Output the [x, y] coordinate of the center of the cell containing the given text.  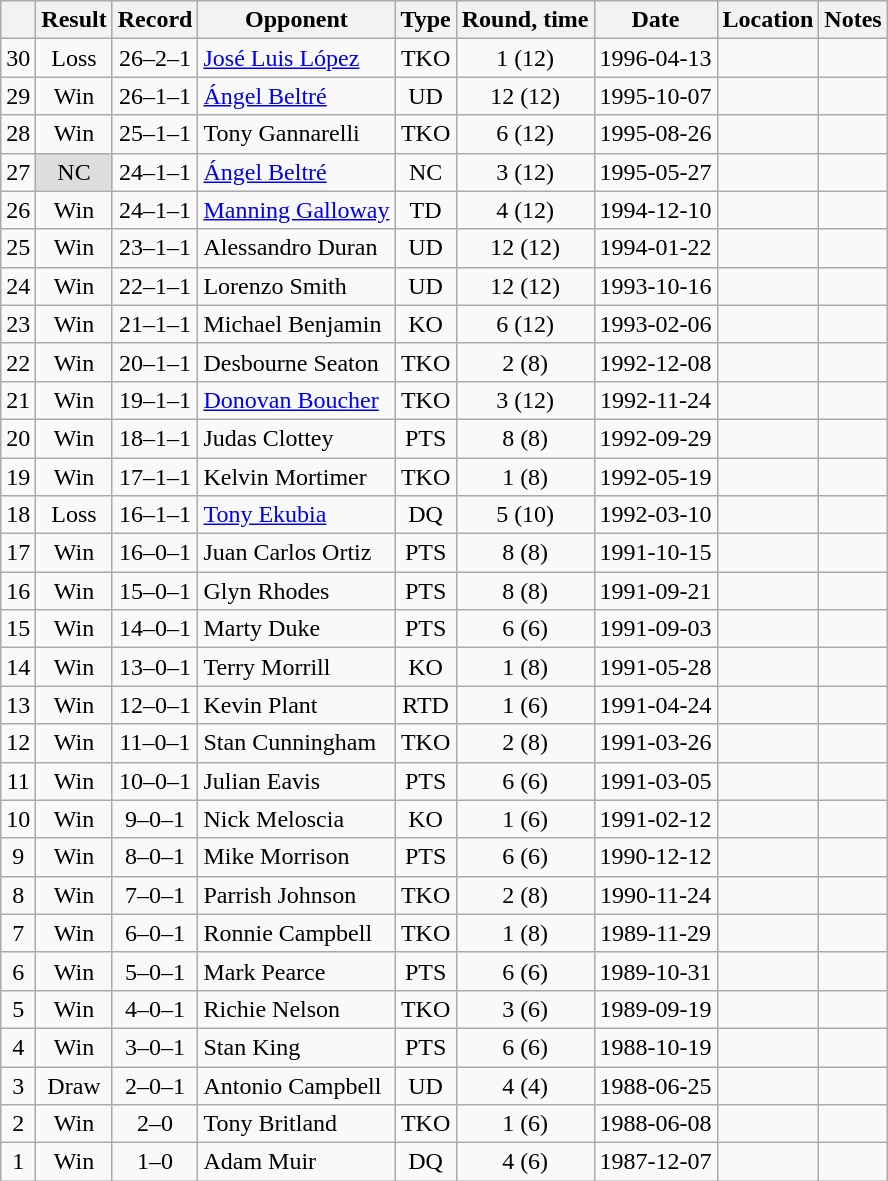
Adam Muir [296, 1162]
15–0–1 [155, 591]
Round, time [525, 20]
5 [18, 1009]
Record [155, 20]
Notes [853, 20]
Stan Cunningham [296, 743]
21 [18, 400]
1992-05-19 [656, 477]
20–1–1 [155, 362]
1989-10-31 [656, 971]
17 [18, 553]
19–1–1 [155, 400]
23 [18, 324]
23–1–1 [155, 248]
9 [18, 857]
4 [18, 1047]
4 (12) [525, 210]
Lorenzo Smith [296, 286]
Draw [74, 1085]
Alessandro Duran [296, 248]
4–0–1 [155, 1009]
Manning Galloway [296, 210]
1 (12) [525, 58]
24 [18, 286]
Donovan Boucher [296, 400]
8–0–1 [155, 857]
22 [18, 362]
Richie Nelson [296, 1009]
13–0–1 [155, 667]
Location [768, 20]
1990-11-24 [656, 895]
Marty Duke [296, 629]
26 [18, 210]
4 (4) [525, 1085]
7 [18, 933]
Antonio Campbell [296, 1085]
18–1–1 [155, 438]
11 [18, 781]
1992-03-10 [656, 515]
22–1–1 [155, 286]
1991-09-21 [656, 591]
6 [18, 971]
21–1–1 [155, 324]
9–0–1 [155, 819]
Type [426, 20]
1988-06-08 [656, 1124]
15 [18, 629]
Desbourne Seaton [296, 362]
4 (6) [525, 1162]
1991-05-28 [656, 667]
16–1–1 [155, 515]
16 [18, 591]
1989-11-29 [656, 933]
2–0–1 [155, 1085]
3 (6) [525, 1009]
Kelvin Mortimer [296, 477]
5 (10) [525, 515]
1994-01-22 [656, 248]
2 [18, 1124]
1993-02-06 [656, 324]
10 [18, 819]
5–0–1 [155, 971]
16–0–1 [155, 553]
29 [18, 96]
1991-03-26 [656, 743]
1989-09-19 [656, 1009]
1995-05-27 [656, 172]
1991-02-12 [656, 819]
Mark Pearce [296, 971]
1994-12-10 [656, 210]
28 [18, 134]
1995-10-07 [656, 96]
1991-04-24 [656, 705]
Opponent [296, 20]
Nick Meloscia [296, 819]
Judas Clottey [296, 438]
Michael Benjamin [296, 324]
14–0–1 [155, 629]
1996-04-13 [656, 58]
1992-09-29 [656, 438]
20 [18, 438]
TD [426, 210]
1991-03-05 [656, 781]
Result [74, 20]
Tony Gannarelli [296, 134]
2–0 [155, 1124]
14 [18, 667]
Glyn Rhodes [296, 591]
Date [656, 20]
26–2–1 [155, 58]
25 [18, 248]
1990-12-12 [656, 857]
Parrish Johnson [296, 895]
Ronnie Campbell [296, 933]
RTD [426, 705]
1987-12-07 [656, 1162]
17–1–1 [155, 477]
Stan King [296, 1047]
27 [18, 172]
6–0–1 [155, 933]
1988-06-25 [656, 1085]
1992-12-08 [656, 362]
1995-08-26 [656, 134]
1992-11-24 [656, 400]
Kevin Plant [296, 705]
3 [18, 1085]
Julian Eavis [296, 781]
Tony Britland [296, 1124]
Terry Morrill [296, 667]
1 [18, 1162]
3–0–1 [155, 1047]
1988-10-19 [656, 1047]
12–0–1 [155, 705]
José Luis López [296, 58]
Tony Ekubia [296, 515]
13 [18, 705]
10–0–1 [155, 781]
1–0 [155, 1162]
19 [18, 477]
30 [18, 58]
1993-10-16 [656, 286]
25–1–1 [155, 134]
12 [18, 743]
11–0–1 [155, 743]
18 [18, 515]
7–0–1 [155, 895]
Mike Morrison [296, 857]
1991-09-03 [656, 629]
8 [18, 895]
Juan Carlos Ortiz [296, 553]
1991-10-15 [656, 553]
26–1–1 [155, 96]
